Output the (X, Y) coordinate of the center of the cell containing the given text.  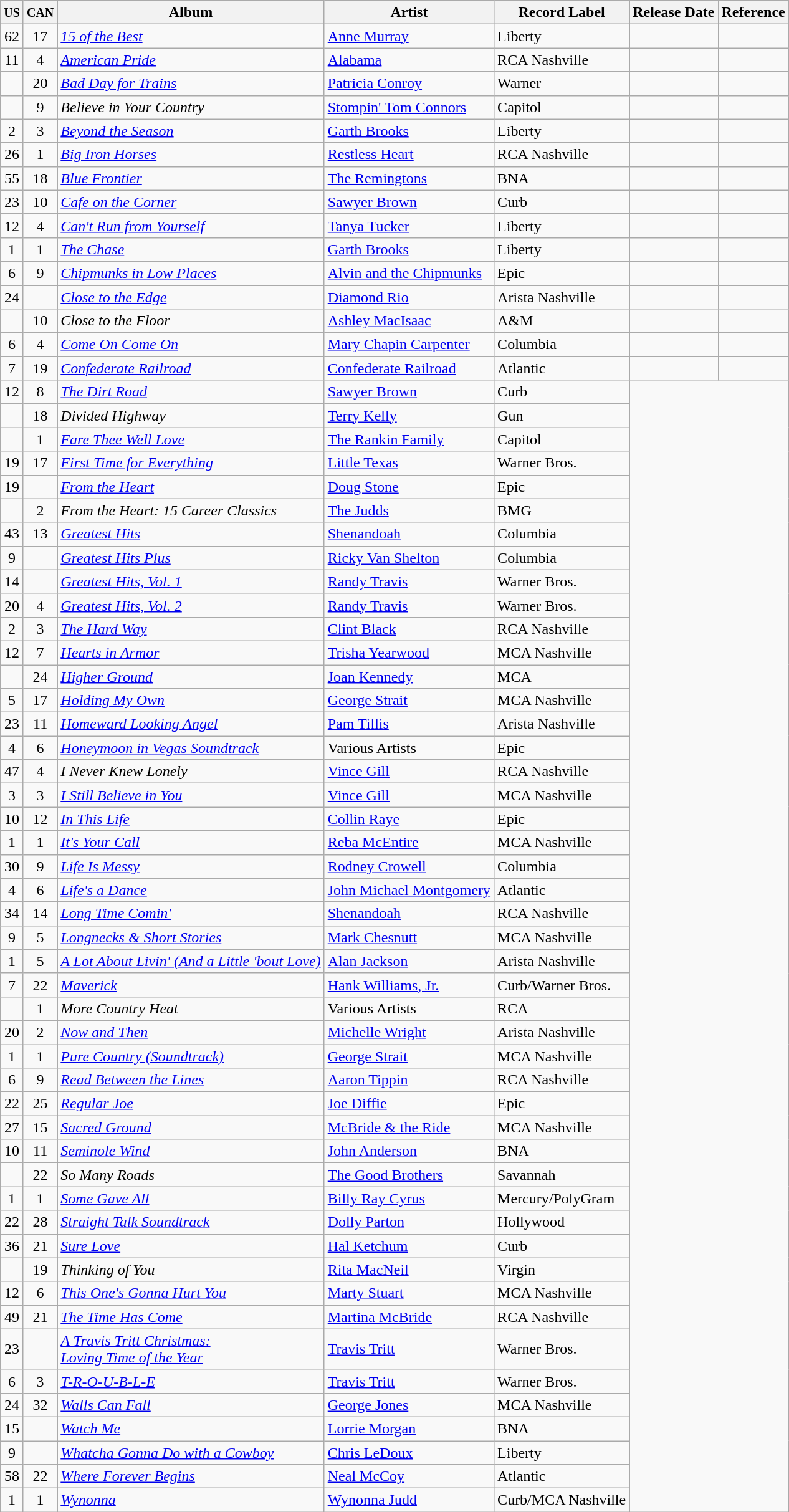
American Pride (191, 60)
Wynonna Judd (409, 1500)
Big Iron Horses (191, 155)
Rodney Crowell (409, 866)
In This Life (191, 819)
This One's Gonna Hurt You (191, 1293)
McBride & the Ride (409, 1127)
47 (12, 772)
Come On Come On (191, 345)
First Time for Everything (191, 463)
Higher Ground (191, 676)
More Country Heat (191, 1008)
Release Date (674, 12)
Reference (753, 12)
15 of the Best (191, 36)
The Dirt Road (191, 392)
Sure Love (191, 1246)
Stompin' Tom Connors (409, 107)
Honeymoon in Vegas Soundtrack (191, 748)
Mary Chapin Carpenter (409, 345)
Divided Highway (191, 416)
Homeward Looking Angel (191, 724)
The Time Has Come (191, 1317)
The Judds (409, 510)
Cafe on the Corner (191, 202)
Lorrie Morgan (409, 1428)
Patricia Conroy (409, 84)
28 (40, 1222)
Close to the Edge (191, 297)
Hank Williams, Jr. (409, 985)
The Good Brothers (409, 1175)
Seminole Wind (191, 1151)
26 (12, 155)
25 (40, 1104)
Alabama (409, 60)
Michelle Wright (409, 1032)
US (12, 12)
A Travis Tritt Christmas:Loving Time of the Year (191, 1349)
Ashley MacIsaac (409, 321)
Greatest Hits, Vol. 1 (191, 581)
George Jones (409, 1405)
Curb/Warner Bros. (562, 985)
Watch Me (191, 1428)
Blue Frontier (191, 178)
Holding My Own (191, 701)
Doug Stone (409, 487)
Chipmunks in Low Places (191, 273)
Believe in Your Country (191, 107)
CAN (40, 12)
Terry Kelly (409, 416)
49 (12, 1317)
Greatest Hits, Vol. 2 (191, 605)
Marty Stuart (409, 1293)
Diamond Rio (409, 297)
36 (12, 1246)
Record Label (562, 12)
Hal Ketchum (409, 1246)
Dolly Parton (409, 1222)
Alvin and the Chipmunks (409, 273)
RCA (562, 1008)
34 (12, 914)
BMG (562, 510)
I Never Knew Lonely (191, 772)
Neal McCoy (409, 1476)
Savannah (562, 1175)
30 (12, 866)
From the Heart: 15 Career Classics (191, 510)
Thinking of You (191, 1270)
Wynonna (191, 1500)
Whatcha Gonna Do with a Cowboy (191, 1453)
Bad Day for Trains (191, 84)
Artist (409, 12)
Little Texas (409, 463)
MCA (562, 676)
Fare Thee Well Love (191, 439)
Greatest Hits Plus (191, 558)
27 (12, 1127)
Hearts in Armor (191, 653)
Life Is Messy (191, 866)
Walls Can Fall (191, 1405)
Martina McBride (409, 1317)
Straight Talk Soundtrack (191, 1222)
Long Time Comin' (191, 914)
From the Heart (191, 487)
The Remingtons (409, 178)
Now and Then (191, 1032)
So Many Roads (191, 1175)
The Chase (191, 249)
43 (12, 534)
Album (191, 12)
Gun (562, 416)
Close to the Floor (191, 321)
Clint Black (409, 629)
Hollywood (562, 1222)
Anne Murray (409, 36)
32 (40, 1405)
Aaron Tippin (409, 1080)
Can't Run from Yourself (191, 226)
Restless Heart (409, 155)
Ricky Van Shelton (409, 558)
Beyond the Season (191, 131)
Collin Raye (409, 819)
Reba McEntire (409, 843)
Chris LeDoux (409, 1453)
A&M (562, 321)
Virgin (562, 1270)
I Still Believe in You (191, 795)
Where Forever Begins (191, 1476)
It's Your Call (191, 843)
Maverick (191, 985)
Some Gave All (191, 1199)
John Anderson (409, 1151)
Alan Jackson (409, 961)
Joan Kennedy (409, 676)
Read Between the Lines (191, 1080)
Billy Ray Cyrus (409, 1199)
Pure Country (Soundtrack) (191, 1056)
Warner (562, 84)
A Lot About Livin' (And a Little 'bout Love) (191, 961)
Tanya Tucker (409, 226)
Regular Joe (191, 1104)
T-R-O-U-B-L-E (191, 1381)
58 (12, 1476)
Sacred Ground (191, 1127)
Life's a Dance (191, 890)
Mark Chesnutt (409, 937)
John Michael Montgomery (409, 890)
Pam Tillis (409, 724)
Trisha Yearwood (409, 653)
55 (12, 178)
8 (40, 392)
The Hard Way (191, 629)
The Rankin Family (409, 439)
Joe Diffie (409, 1104)
Rita MacNeil (409, 1270)
13 (40, 534)
62 (12, 36)
Greatest Hits (191, 534)
Curb/MCA Nashville (562, 1500)
Longnecks & Short Stories (191, 937)
Mercury/PolyGram (562, 1199)
